Search for the cell housing the specified text and yield its (X, Y) center coordinate. 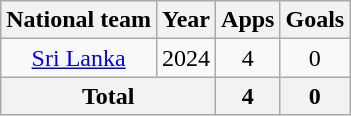
2024 (186, 58)
Apps (248, 20)
Goals (315, 20)
Year (186, 20)
National team (79, 20)
Total (108, 96)
Sri Lanka (79, 58)
